Identify which cell holds the provided text, then report its [X, Y] central coordinate. 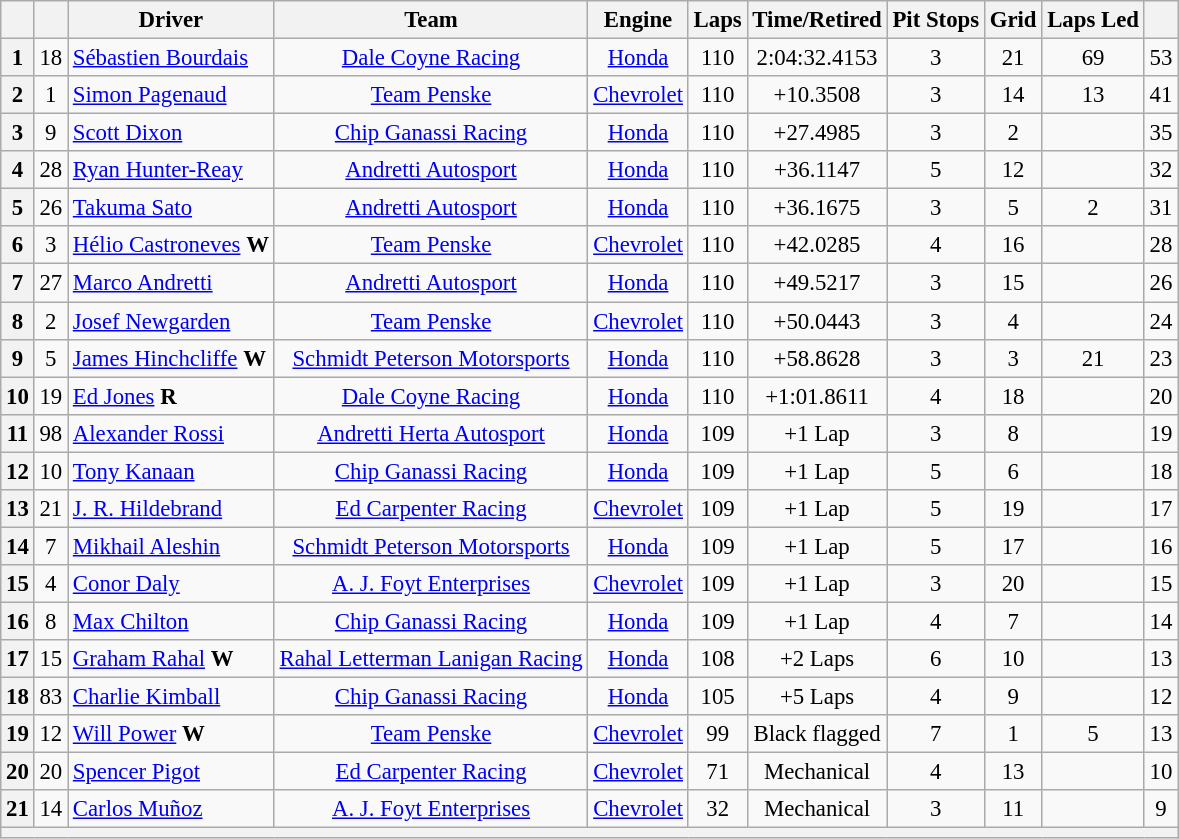
Grid [1012, 20]
2:04:32.4153 [817, 58]
Takuma Sato [172, 208]
Graham Rahal W [172, 659]
23 [1160, 358]
Alexander Rossi [172, 433]
71 [718, 772]
+5 Laps [817, 697]
35 [1160, 133]
+2 Laps [817, 659]
+58.8628 [817, 358]
24 [1160, 321]
Time/Retired [817, 20]
Sébastien Bourdais [172, 58]
Rahal Letterman Lanigan Racing [431, 659]
Pit Stops [936, 20]
Tony Kanaan [172, 471]
Andretti Herta Autosport [431, 433]
Charlie Kimball [172, 697]
James Hinchcliffe W [172, 358]
Max Chilton [172, 621]
+36.1147 [817, 170]
Laps [718, 20]
Team [431, 20]
Carlos Muñoz [172, 809]
Simon Pagenaud [172, 95]
Ed Jones R [172, 396]
+50.0443 [817, 321]
98 [50, 433]
31 [1160, 208]
41 [1160, 95]
Conor Daly [172, 584]
Marco Andretti [172, 283]
Black flagged [817, 734]
Hélio Castroneves W [172, 245]
69 [1093, 58]
Driver [172, 20]
J. R. Hildebrand [172, 509]
99 [718, 734]
+36.1675 [817, 208]
Engine [638, 20]
105 [718, 697]
+27.4985 [817, 133]
108 [718, 659]
+49.5217 [817, 283]
Mikhail Aleshin [172, 546]
+10.3508 [817, 95]
Laps Led [1093, 20]
Scott Dixon [172, 133]
Josef Newgarden [172, 321]
Spencer Pigot [172, 772]
Will Power W [172, 734]
53 [1160, 58]
Ryan Hunter-Reay [172, 170]
+42.0285 [817, 245]
83 [50, 697]
+1:01.8611 [817, 396]
27 [50, 283]
